Provide the (X, Y) coordinate of the cell's center where the given text is located.  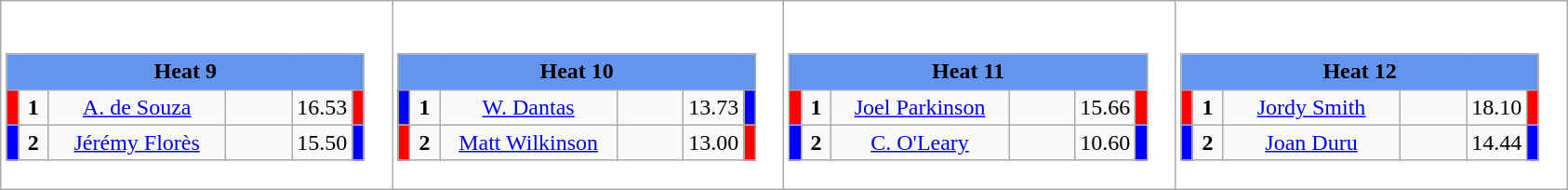
Jérémy Florès (138, 142)
Heat 10 1 W. Dantas 13.73 2 Matt Wilkinson 13.00 (588, 95)
W. Dantas (528, 107)
15.50 (322, 142)
Heat 12 1 Jordy Smith 18.10 2 Joan Duru 14.44 (1371, 95)
Heat 10 (577, 72)
Jordy Smith (1311, 107)
Matt Wilkinson (528, 142)
Joel Parkinson (921, 107)
Heat 9 1 A. de Souza 16.53 2 Jérémy Florès 15.50 (197, 95)
13.00 (714, 142)
C. O'Leary (921, 142)
13.73 (714, 107)
15.66 (1105, 107)
16.53 (322, 107)
Heat 9 (185, 72)
Heat 12 (1360, 72)
A. de Souza (138, 107)
Joan Duru (1311, 142)
Heat 11 (968, 72)
10.60 (1105, 142)
14.44 (1497, 142)
Heat 11 1 Joel Parkinson 15.66 2 C. O'Leary 10.60 (980, 95)
18.10 (1497, 107)
